Locate the cell with the specified text and output its [x, y] center coordinate. 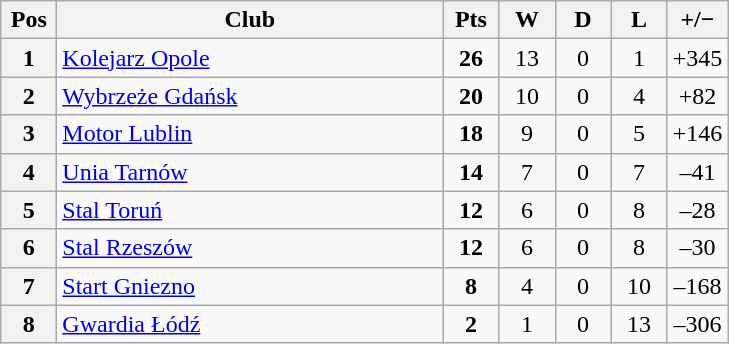
–41 [698, 172]
–168 [698, 286]
20 [471, 96]
+/− [698, 20]
Wybrzeże Gdańsk [250, 96]
+345 [698, 58]
Gwardia Łódź [250, 324]
–28 [698, 210]
Stal Toruń [250, 210]
L [639, 20]
–306 [698, 324]
Unia Tarnów [250, 172]
Stal Rzeszów [250, 248]
+82 [698, 96]
18 [471, 134]
26 [471, 58]
3 [29, 134]
9 [527, 134]
Pts [471, 20]
D [583, 20]
14 [471, 172]
Club [250, 20]
Start Gniezno [250, 286]
Pos [29, 20]
Kolejarz Opole [250, 58]
–30 [698, 248]
+146 [698, 134]
Motor Lublin [250, 134]
W [527, 20]
